Identify which cell holds the provided text, then report its (X, Y) central coordinate. 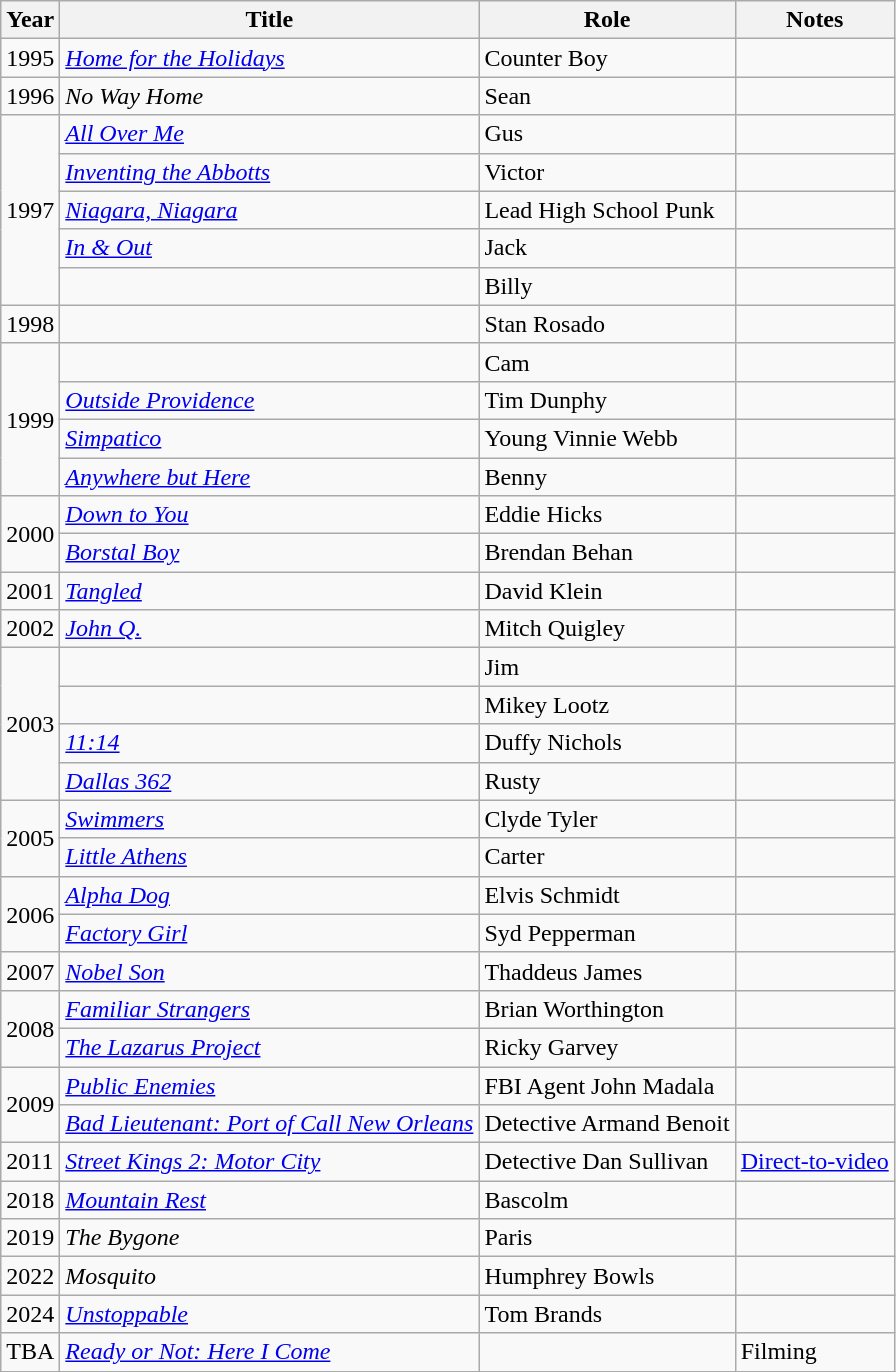
Jim (607, 667)
Paris (607, 1238)
2022 (30, 1276)
Sean (607, 96)
Notes (814, 20)
Borstal Boy (270, 553)
1998 (30, 324)
1997 (30, 210)
Direct-to-video (814, 1162)
Familiar Strangers (270, 1009)
Humphrey Bowls (607, 1276)
Mosquito (270, 1276)
Thaddeus James (607, 971)
2024 (30, 1314)
Alpha Dog (270, 895)
Street Kings 2: Motor City (270, 1162)
2008 (30, 1028)
2001 (30, 591)
2002 (30, 629)
2009 (30, 1104)
TBA (30, 1352)
Brian Worthington (607, 1009)
Lead High School Punk (607, 210)
Eddie Hicks (607, 515)
Detective Armand Benoit (607, 1124)
John Q. (270, 629)
Benny (607, 477)
Simpatico (270, 438)
Stan Rosado (607, 324)
Filming (814, 1352)
2006 (30, 914)
The Bygone (270, 1238)
Inventing the Abbotts (270, 172)
2005 (30, 838)
Mikey Lootz (607, 705)
Bad Lieutenant: Port of Call New Orleans (270, 1124)
Role (607, 20)
Title (270, 20)
Public Enemies (270, 1085)
Outside Providence (270, 400)
2019 (30, 1238)
David Klein (607, 591)
Billy (607, 286)
Young Vinnie Webb (607, 438)
Home for the Holidays (270, 58)
1996 (30, 96)
Anywhere but Here (270, 477)
Tangled (270, 591)
Brendan Behan (607, 553)
Rusty (607, 781)
Swimmers (270, 819)
Duffy Nichols (607, 743)
2011 (30, 1162)
Little Athens (270, 857)
Gus (607, 134)
2003 (30, 724)
In & Out (270, 248)
Year (30, 20)
Tim Dunphy (607, 400)
Counter Boy (607, 58)
Elvis Schmidt (607, 895)
Bascolm (607, 1200)
Clyde Tyler (607, 819)
Syd Pepperman (607, 933)
Detective Dan Sullivan (607, 1162)
Unstoppable (270, 1314)
Mountain Rest (270, 1200)
Tom Brands (607, 1314)
FBI Agent John Madala (607, 1085)
2000 (30, 534)
2018 (30, 1200)
Nobel Son (270, 971)
Ready or Not: Here I Come (270, 1352)
11:14 (270, 743)
All Over Me (270, 134)
Cam (607, 362)
Mitch Quigley (607, 629)
Carter (607, 857)
2007 (30, 971)
1995 (30, 58)
Down to You (270, 515)
The Lazarus Project (270, 1047)
Factory Girl (270, 933)
Ricky Garvey (607, 1047)
1999 (30, 419)
Victor (607, 172)
Dallas 362 (270, 781)
No Way Home (270, 96)
Jack (607, 248)
Niagara, Niagara (270, 210)
